Provide the (X, Y) coordinate of the cell's center where the given text is located.  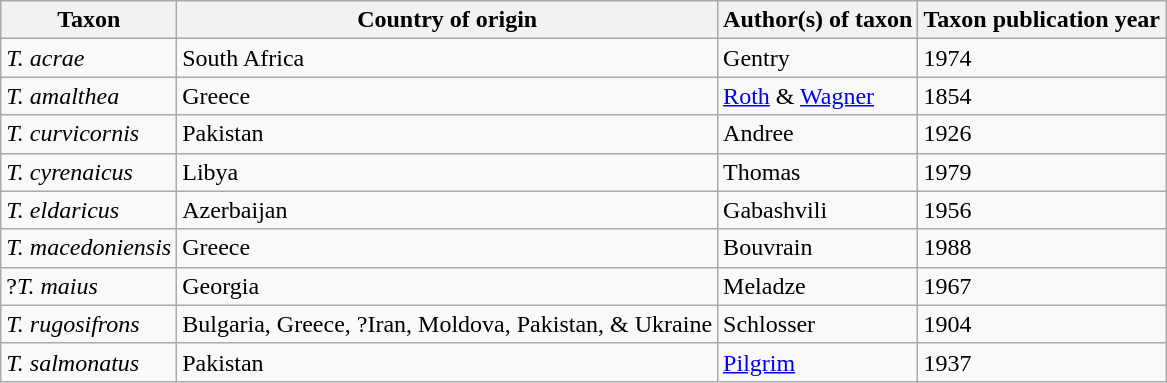
Georgia (448, 286)
T. eldaricus (89, 210)
1988 (1042, 248)
?T. maius (89, 286)
1974 (1042, 58)
Pilgrim (818, 362)
Roth & Wagner (818, 96)
1967 (1042, 286)
Gentry (818, 58)
T. acrae (89, 58)
Gabashvili (818, 210)
1926 (1042, 134)
Thomas (818, 172)
Andree (818, 134)
Taxon publication year (1042, 20)
Meladze (818, 286)
T. rugosifrons (89, 324)
Author(s) of taxon (818, 20)
T. curvicornis (89, 134)
Libya (448, 172)
T. amalthea (89, 96)
South Africa (448, 58)
1854 (1042, 96)
1979 (1042, 172)
T. cyrenaicus (89, 172)
Country of origin (448, 20)
T. salmonatus (89, 362)
1904 (1042, 324)
Bouvrain (818, 248)
Taxon (89, 20)
Bulgaria, Greece, ?Iran, Moldova, Pakistan, & Ukraine (448, 324)
Schlosser (818, 324)
T. macedoniensis (89, 248)
1937 (1042, 362)
1956 (1042, 210)
Azerbaijan (448, 210)
